Capture the cell that displays the provided text and extract its [x, y] central coordinate. 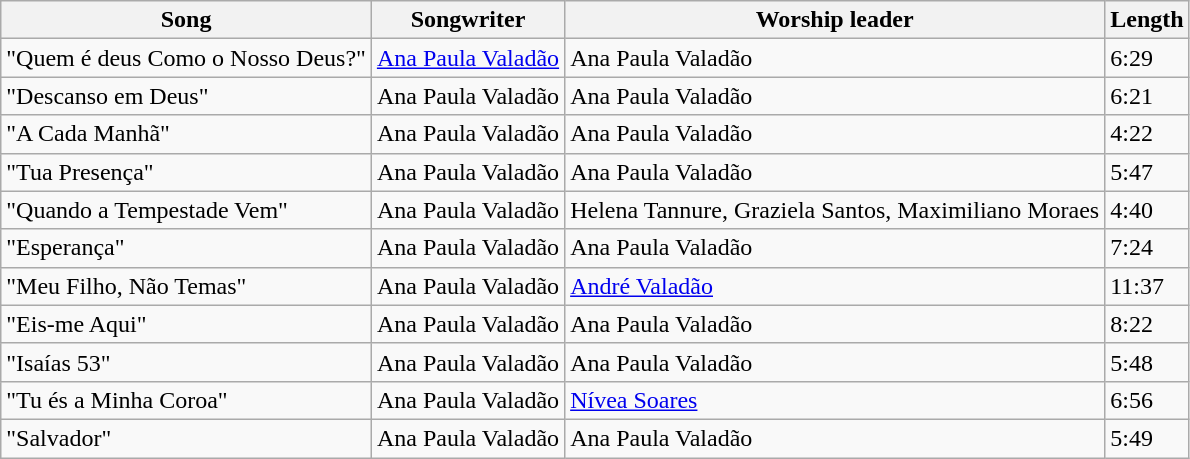
"Quando a Tempestade Vem" [186, 210]
7:24 [1147, 248]
"A Cada Manhã" [186, 134]
Song [186, 20]
"Esperança" [186, 248]
Songwriter [468, 20]
6:56 [1147, 400]
"Meu Filho, Não Temas" [186, 286]
4:40 [1147, 210]
8:22 [1147, 324]
6:29 [1147, 58]
5:48 [1147, 362]
11:37 [1147, 286]
"Tu és a Minha Coroa" [186, 400]
4:22 [1147, 134]
5:47 [1147, 172]
Helena Tannure, Graziela Santos, Maximiliano Moraes [835, 210]
"Quem é deus Como o Nosso Deus?" [186, 58]
André Valadão [835, 286]
5:49 [1147, 438]
"Salvador" [186, 438]
Length [1147, 20]
"Eis-me Aqui" [186, 324]
"Descanso em Deus" [186, 96]
Nívea Soares [835, 400]
"Isaías 53" [186, 362]
Worship leader [835, 20]
6:21 [1147, 96]
"Tua Presença" [186, 172]
